Locate the cell with the specified text and output its [x, y] center coordinate. 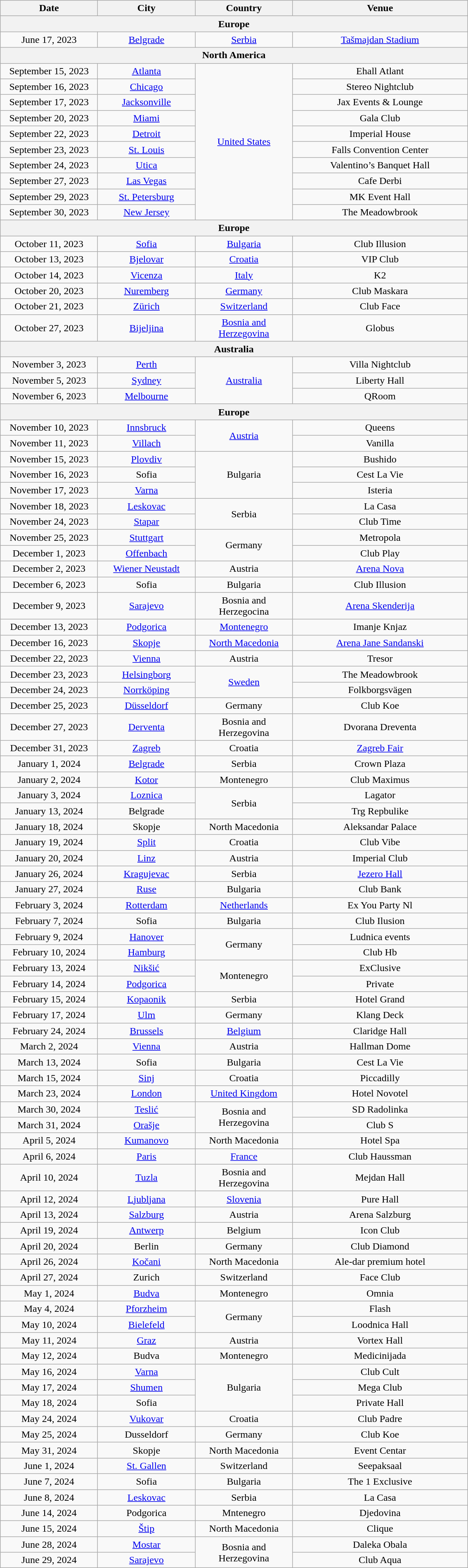
Hotel Grand [380, 1000]
November 6, 2023 [49, 396]
VIP Club [380, 259]
October 14, 2023 [49, 275]
Zürich [147, 307]
Arena Jane Sandanski [380, 643]
December 22, 2023 [49, 658]
March 31, 2024 [49, 1125]
Imperial Club [380, 858]
Jacksonville [147, 102]
Loodnica Hall [380, 1325]
Isteria [380, 490]
December 9, 2023 [49, 606]
April 26, 2024 [49, 1262]
May 24, 2024 [49, 1419]
K2 [380, 275]
February 3, 2024 [49, 905]
February 7, 2024 [49, 921]
Chicago [147, 87]
September 20, 2023 [49, 118]
United States [244, 142]
Mntenegro [244, 1513]
Club Maskara [380, 291]
Villach [147, 443]
Hallman Dome [380, 1047]
Date [49, 8]
March 2, 2024 [49, 1047]
Queens [380, 427]
Aleksandar Palace [380, 827]
January 19, 2024 [49, 842]
December 31, 2023 [49, 748]
Valentino’s Banquet Hall [380, 165]
June 15, 2024 [49, 1529]
Miami [147, 118]
Perth [147, 365]
Club Face [380, 307]
April 13, 2024 [49, 1214]
January 13, 2024 [49, 811]
Linz [147, 858]
Zagreb Fair [380, 748]
Brussels [147, 1031]
November 15, 2023 [49, 459]
Nuremberg [147, 291]
Teslić [147, 1109]
Club Aqua [380, 1560]
January 1, 2024 [49, 764]
January 2, 2024 [49, 780]
Utica [147, 165]
Club Diamond [380, 1246]
October 27, 2023 [49, 328]
Ruse [147, 889]
Sinj [147, 1078]
Hotel Novotel [380, 1094]
Globus [380, 328]
Kumanovo [147, 1141]
Club Hb [380, 952]
St. Gallen [147, 1466]
February 10, 2024 [49, 952]
Seepaksaal [380, 1466]
Kopaonik [147, 1000]
Flash [380, 1309]
Jax Events & Lounge [380, 102]
March 23, 2024 [49, 1094]
September 22, 2023 [49, 134]
Jezero Hall [380, 874]
Zurich [147, 1278]
Netherlands [244, 905]
Private [380, 984]
May 18, 2024 [49, 1403]
North America [234, 55]
Orašje [147, 1125]
October 20, 2023 [49, 291]
Djedovina [380, 1513]
January 18, 2024 [49, 827]
October 11, 2023 [49, 244]
Atlanta [147, 71]
City [147, 8]
Arena Salzburg [380, 1214]
December 27, 2023 [49, 727]
Daleka Obala [380, 1544]
December 25, 2023 [49, 705]
November 5, 2023 [49, 380]
SD Radolinka [380, 1109]
Stereo Nightclub [380, 87]
Tašmajdan Stadium [380, 40]
Clique [380, 1529]
Hanover [147, 936]
March 13, 2024 [49, 1062]
September 27, 2023 [49, 181]
June 8, 2024 [49, 1497]
Italy [244, 275]
December 16, 2023 [49, 643]
November 24, 2023 [49, 522]
March 15, 2024 [49, 1078]
January 3, 2024 [49, 795]
Arena Skenderija [380, 606]
November 18, 2023 [49, 506]
May 10, 2024 [49, 1325]
Split [147, 842]
Vicenza [147, 275]
Club S [380, 1125]
Düsseldorf [147, 705]
Bijeljina [147, 328]
Hotel Spa [380, 1141]
December 13, 2023 [49, 627]
Vortex Hall [380, 1340]
New Jersey [147, 212]
April 5, 2024 [49, 1141]
Medicinijada [380, 1356]
May 16, 2024 [49, 1372]
Club Haussman [380, 1156]
Klang Deck [380, 1015]
MK Event Hall [380, 197]
Club Bank [380, 889]
Club Cult [380, 1372]
November 17, 2023 [49, 490]
Club Vibe [380, 842]
September 17, 2023 [49, 102]
February 14, 2024 [49, 984]
Face Club [380, 1278]
Loznica [147, 795]
Hamburg [147, 952]
Paris [147, 1156]
December 24, 2023 [49, 690]
Ulm [147, 1015]
Detroit [147, 134]
Innsbruck [147, 427]
Bielefeld [147, 1325]
Slovenia [244, 1199]
Plovdiv [147, 459]
Antwerp [147, 1230]
Graz [147, 1340]
Club Maximus [380, 780]
Cafe Derbi [380, 181]
Pure Hall [380, 1199]
December 1, 2023 [49, 553]
December 6, 2023 [49, 585]
April 19, 2024 [49, 1230]
Bosnia and Herzegocina [244, 606]
Helsingborg [147, 674]
Country [244, 8]
Melbourne [147, 396]
Private Hall [380, 1403]
Dusseldorf [147, 1434]
Claridge Hall [380, 1031]
June 1, 2024 [49, 1466]
February 15, 2024 [49, 1000]
April 20, 2024 [49, 1246]
November 3, 2023 [49, 365]
Club Time [380, 522]
January 26, 2024 [49, 874]
Dvorana Dreventa [380, 727]
Berlin [147, 1246]
Vanilla [380, 443]
May 25, 2024 [49, 1434]
St. Petersburg [147, 197]
Kočani [147, 1262]
Icon Club [380, 1230]
June 29, 2024 [49, 1560]
Imanje Knjaz [380, 627]
December 23, 2023 [49, 674]
September 16, 2023 [49, 87]
Villa Nightclub [380, 365]
Las Vegas [147, 181]
Rotterdam [147, 905]
Offenbach [147, 553]
Metropola [380, 538]
February 9, 2024 [49, 936]
Stuttgart [147, 538]
QRoom [380, 396]
Sydney [147, 380]
Trg Repbulike [380, 811]
Arena Nova [380, 569]
September 23, 2023 [49, 149]
December 2, 2023 [49, 569]
June 17, 2023 [49, 40]
Event Centar [380, 1450]
Lagator [380, 795]
Nikšić [147, 968]
Ale-dar premium hotel [380, 1262]
February 17, 2024 [49, 1015]
Club Padre [380, 1419]
Club Play [380, 553]
ExClusive [380, 968]
April 10, 2024 [49, 1177]
Kotor [147, 780]
Derventa [147, 727]
Stapar [147, 522]
Mejdan Hall [380, 1177]
Bjelovar [147, 259]
June 14, 2024 [49, 1513]
May 4, 2024 [49, 1309]
Ludnica events [380, 936]
June 7, 2024 [49, 1481]
May 17, 2024 [49, 1387]
Wiener Neustadt [147, 569]
September 24, 2023 [49, 165]
Venue [380, 8]
February 13, 2024 [49, 968]
The 1 Exclusive [380, 1481]
Pforzheim [147, 1309]
Ex You Party Nl [380, 905]
Shumen [147, 1387]
Omnia [380, 1293]
Imperial House [380, 134]
Mega Club [380, 1387]
March 30, 2024 [49, 1109]
London [147, 1094]
May 1, 2024 [49, 1293]
November 25, 2023 [49, 538]
January 20, 2024 [49, 858]
Ljubljana [147, 1199]
Vukovar [147, 1419]
Club Ilusion [380, 921]
Štip [147, 1529]
February 24, 2024 [49, 1031]
May 31, 2024 [49, 1450]
November 10, 2023 [49, 427]
Crown Plaza [380, 764]
April 12, 2024 [49, 1199]
Zagreb [147, 748]
May 11, 2024 [49, 1340]
Tresor [380, 658]
April 27, 2024 [49, 1278]
Bushido [380, 459]
Kragujevac [147, 874]
January 27, 2024 [49, 889]
Gala Club [380, 118]
Tuzla [147, 1177]
May 12, 2024 [49, 1356]
Mostar [147, 1544]
April 6, 2024 [49, 1156]
Sweden [244, 682]
June 28, 2024 [49, 1544]
United Kingdom [244, 1094]
November 11, 2023 [49, 443]
November 16, 2023 [49, 475]
October 13, 2023 [49, 259]
September 15, 2023 [49, 71]
Folkborgsvägen [380, 690]
France [244, 1156]
October 21, 2023 [49, 307]
Liberty Hall [380, 380]
September 29, 2023 [49, 197]
Falls Convention Center [380, 149]
Norrköping [147, 690]
September 30, 2023 [49, 212]
Salzburg [147, 1214]
St. Louis [147, 149]
Piccadilly [380, 1078]
Ehall Atlant [380, 71]
